Identify which cell holds the provided text, then report its (X, Y) central coordinate. 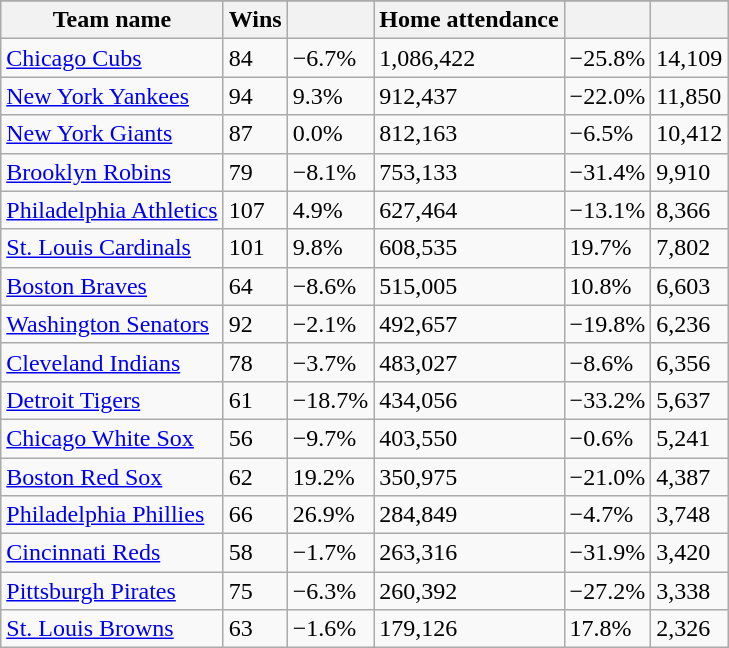
608,535 (469, 248)
627,464 (469, 210)
−3.7% (330, 362)
−2.1% (330, 324)
−13.1% (608, 210)
260,392 (469, 591)
−4.7% (608, 515)
8,366 (690, 210)
Brooklyn Robins (112, 172)
Boston Red Sox (112, 477)
9.8% (330, 248)
6,603 (690, 286)
483,027 (469, 362)
1,086,422 (469, 58)
Philadelphia Athletics (112, 210)
−22.0% (608, 96)
−6.7% (330, 58)
−1.6% (330, 629)
−9.7% (330, 438)
−33.2% (608, 400)
94 (255, 96)
St. Louis Cardinals (112, 248)
434,056 (469, 400)
10,412 (690, 134)
263,316 (469, 553)
Home attendance (469, 20)
61 (255, 400)
−18.7% (330, 400)
−1.7% (330, 553)
78 (255, 362)
3,338 (690, 591)
Wins (255, 20)
3,748 (690, 515)
26.9% (330, 515)
14,109 (690, 58)
515,005 (469, 286)
79 (255, 172)
84 (255, 58)
Chicago Cubs (112, 58)
St. Louis Browns (112, 629)
New York Giants (112, 134)
63 (255, 629)
9.3% (330, 96)
Boston Braves (112, 286)
19.2% (330, 477)
92 (255, 324)
−31.9% (608, 553)
87 (255, 134)
Washington Senators (112, 324)
6,356 (690, 362)
−0.6% (608, 438)
812,163 (469, 134)
2,326 (690, 629)
66 (255, 515)
−25.8% (608, 58)
−6.3% (330, 591)
5,637 (690, 400)
101 (255, 248)
284,849 (469, 515)
−31.4% (608, 172)
5,241 (690, 438)
−6.5% (608, 134)
Team name (112, 20)
6,236 (690, 324)
7,802 (690, 248)
9,910 (690, 172)
New York Yankees (112, 96)
Chicago White Sox (112, 438)
107 (255, 210)
64 (255, 286)
912,437 (469, 96)
10.8% (608, 286)
Philadelphia Phillies (112, 515)
492,657 (469, 324)
−27.2% (608, 591)
−19.8% (608, 324)
19.7% (608, 248)
−8.1% (330, 172)
Cleveland Indians (112, 362)
403,550 (469, 438)
56 (255, 438)
350,975 (469, 477)
17.8% (608, 629)
11,850 (690, 96)
58 (255, 553)
−21.0% (608, 477)
179,126 (469, 629)
0.0% (330, 134)
3,420 (690, 553)
4.9% (330, 210)
Pittsburgh Pirates (112, 591)
Cincinnati Reds (112, 553)
75 (255, 591)
62 (255, 477)
4,387 (690, 477)
753,133 (469, 172)
Detroit Tigers (112, 400)
